Capture the cell that displays the provided text and extract its (x, y) central coordinate. 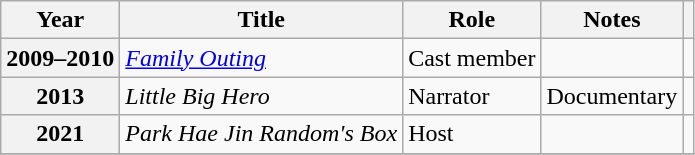
Cast member (472, 58)
Year (60, 20)
Documentary (612, 96)
Narrator (472, 96)
Notes (612, 20)
2013 (60, 96)
Family Outing (262, 58)
2021 (60, 134)
Role (472, 20)
Little Big Hero (262, 96)
Park Hae Jin Random's Box (262, 134)
Host (472, 134)
2009–2010 (60, 58)
Title (262, 20)
